Provide the (X, Y) coordinate of the cell's center where the given text is located.  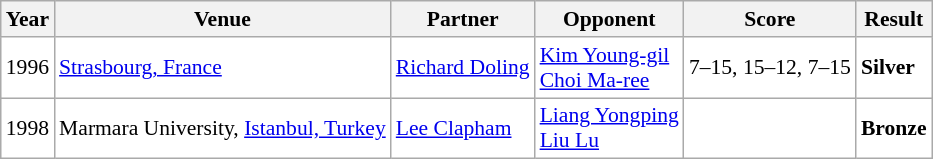
Bronze (894, 128)
Kim Young-gil Choi Ma-ree (610, 68)
Strasbourg, France (222, 68)
1996 (28, 68)
Lee Clapham (463, 128)
Venue (222, 19)
Score (770, 19)
1998 (28, 128)
Liang Yongping Liu Lu (610, 128)
Silver (894, 68)
7–15, 15–12, 7–15 (770, 68)
Marmara University, Istanbul, Turkey (222, 128)
Year (28, 19)
Partner (463, 19)
Richard Doling (463, 68)
Result (894, 19)
Opponent (610, 19)
